Identify which cell holds the provided text, then report its [x, y] central coordinate. 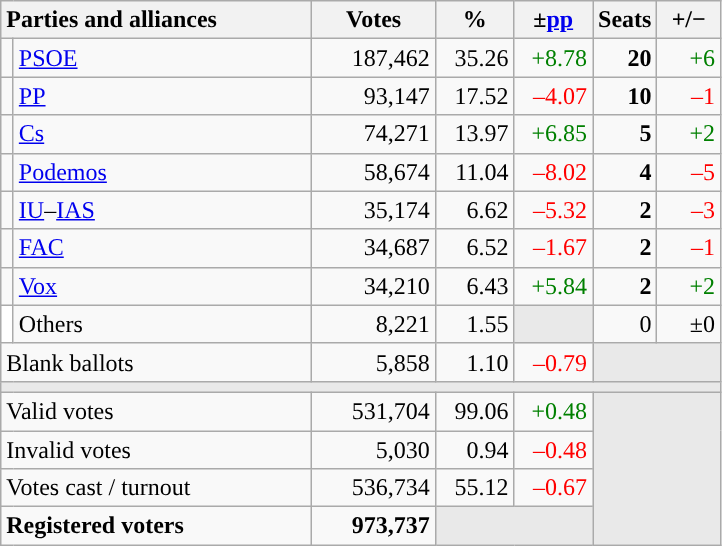
PP [162, 96]
Others [162, 324]
17.52 [474, 96]
–3 [689, 210]
+/− [689, 20]
–5.32 [554, 210]
–4.07 [554, 96]
35.26 [474, 58]
187,462 [374, 58]
FAC [162, 248]
–0.79 [554, 362]
Invalid votes [156, 449]
Parties and alliances [156, 20]
5 [624, 134]
–5 [689, 172]
973,737 [374, 526]
% [474, 20]
6.43 [474, 286]
+8.78 [554, 58]
Cs [162, 134]
6.52 [474, 248]
0.94 [474, 449]
20 [624, 58]
Valid votes [156, 411]
34,687 [374, 248]
74,271 [374, 134]
6.62 [474, 210]
34,210 [374, 286]
0 [624, 324]
–1.67 [554, 248]
11.04 [474, 172]
PSOE [162, 58]
Votes cast / turnout [156, 488]
99.06 [474, 411]
1.10 [474, 362]
10 [624, 96]
–8.02 [554, 172]
Votes [374, 20]
13.97 [474, 134]
Seats [624, 20]
4 [624, 172]
536,734 [374, 488]
1.55 [474, 324]
531,704 [374, 411]
+5.84 [554, 286]
+6.85 [554, 134]
Podemos [162, 172]
±pp [554, 20]
+6 [689, 58]
5,858 [374, 362]
35,174 [374, 210]
Blank ballots [156, 362]
55.12 [474, 488]
±0 [689, 324]
5,030 [374, 449]
93,147 [374, 96]
8,221 [374, 324]
Vox [162, 286]
–0.67 [554, 488]
58,674 [374, 172]
+0.48 [554, 411]
IU–IAS [162, 210]
Registered voters [156, 526]
–0.48 [554, 449]
